Return [X, Y] of the center of cell containing provided text 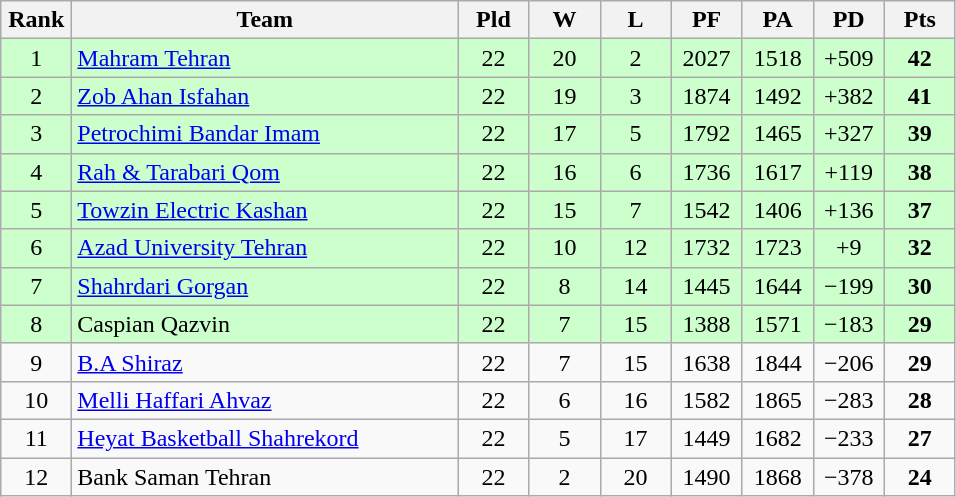
−233 [848, 438]
Azad University Tehran [265, 248]
PF [706, 20]
PA [778, 20]
1571 [778, 324]
1445 [706, 286]
1792 [706, 134]
Mahram Tehran [265, 58]
28 [920, 400]
1638 [706, 362]
Shahrdari Gorgan [265, 286]
Zob Ahan Isfahan [265, 96]
Melli Haffari Ahvaz [265, 400]
1736 [706, 172]
30 [920, 286]
1582 [706, 400]
1723 [778, 248]
1874 [706, 96]
−283 [848, 400]
42 [920, 58]
Caspian Qazvin [265, 324]
4 [36, 172]
19 [564, 96]
1465 [778, 134]
−183 [848, 324]
Heyat Basketball Shahrekord [265, 438]
Pld [494, 20]
1518 [778, 58]
32 [920, 248]
37 [920, 210]
+509 [848, 58]
+119 [848, 172]
1 [36, 58]
27 [920, 438]
9 [36, 362]
1490 [706, 477]
+382 [848, 96]
24 [920, 477]
11 [36, 438]
1449 [706, 438]
+136 [848, 210]
+9 [848, 248]
Towzin Electric Kashan [265, 210]
1542 [706, 210]
1406 [778, 210]
38 [920, 172]
14 [636, 286]
1868 [778, 477]
Team [265, 20]
PD [848, 20]
Pts [920, 20]
−199 [848, 286]
1844 [778, 362]
1492 [778, 96]
W [564, 20]
L [636, 20]
1617 [778, 172]
−206 [848, 362]
41 [920, 96]
−378 [848, 477]
Petrochimi Bandar Imam [265, 134]
1682 [778, 438]
+327 [848, 134]
1865 [778, 400]
Rank [36, 20]
1644 [778, 286]
1732 [706, 248]
1388 [706, 324]
B.A Shiraz [265, 362]
39 [920, 134]
Rah & Tarabari Qom [265, 172]
2027 [706, 58]
Bank Saman Tehran [265, 477]
